Identify which cell holds the provided text, then report its [X, Y] central coordinate. 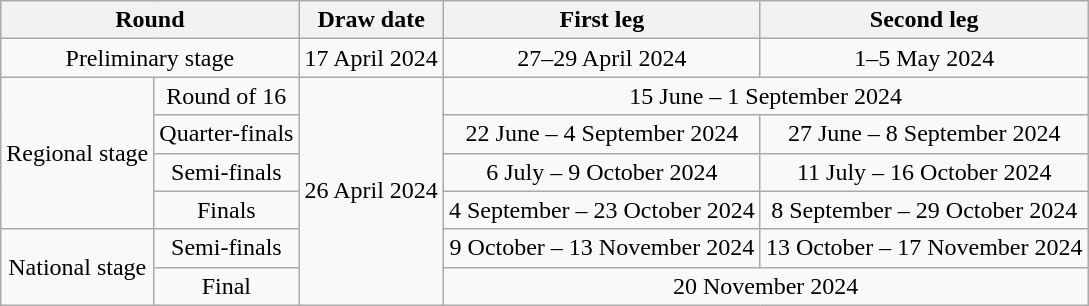
26 April 2024 [371, 191]
Round [150, 20]
Quarter-finals [226, 134]
Round of 16 [226, 96]
22 June – 4 September 2024 [602, 134]
8 September – 29 October 2024 [924, 210]
First leg [602, 20]
20 November 2024 [766, 286]
13 October – 17 November 2024 [924, 248]
Final [226, 286]
27–29 April 2024 [602, 58]
15 June – 1 September 2024 [766, 96]
17 April 2024 [371, 58]
6 July – 9 October 2024 [602, 172]
Second leg [924, 20]
Finals [226, 210]
1–5 May 2024 [924, 58]
11 July – 16 October 2024 [924, 172]
Preliminary stage [150, 58]
27 June – 8 September 2024 [924, 134]
Regional stage [78, 153]
4 September – 23 October 2024 [602, 210]
9 October – 13 November 2024 [602, 248]
Draw date [371, 20]
National stage [78, 267]
